Return [x, y] of the center of cell containing provided text 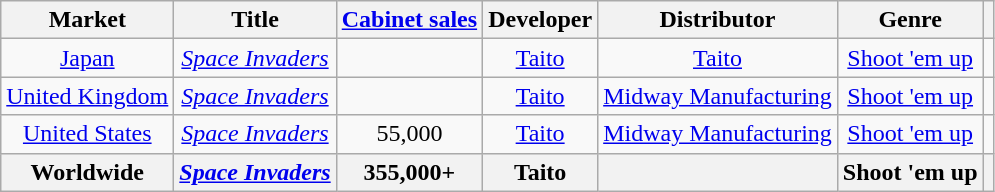
Cabinet sales [409, 20]
Developer [540, 20]
Worldwide [88, 172]
United States [88, 134]
55,000 [409, 134]
Market [88, 20]
United Kingdom [88, 96]
Genre [910, 20]
355,000+ [409, 172]
Japan [88, 58]
Distributor [718, 20]
Title [255, 20]
